Determine the (x, y) coordinate at the center of the cell enclosing the given text.  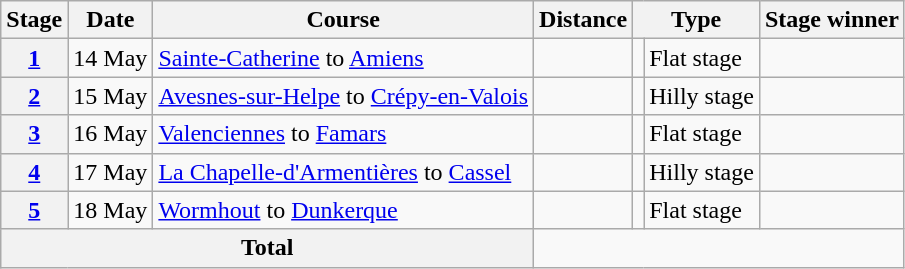
Wormhout to Dunkerque (344, 210)
Distance (584, 20)
16 May (110, 134)
Course (344, 20)
Date (110, 20)
Avesnes-sur-Helpe to Crépy-en-Valois (344, 96)
18 May (110, 210)
2 (34, 96)
Type (696, 20)
Stage winner (832, 20)
14 May (110, 58)
Sainte-Catherine to Amiens (344, 58)
4 (34, 172)
La Chapelle-d'Armentières to Cassel (344, 172)
1 (34, 58)
Total (268, 248)
15 May (110, 96)
Valenciennes to Famars (344, 134)
17 May (110, 172)
Stage (34, 20)
3 (34, 134)
5 (34, 210)
